Output the [x, y] coordinate of the center of the cell containing the given text.  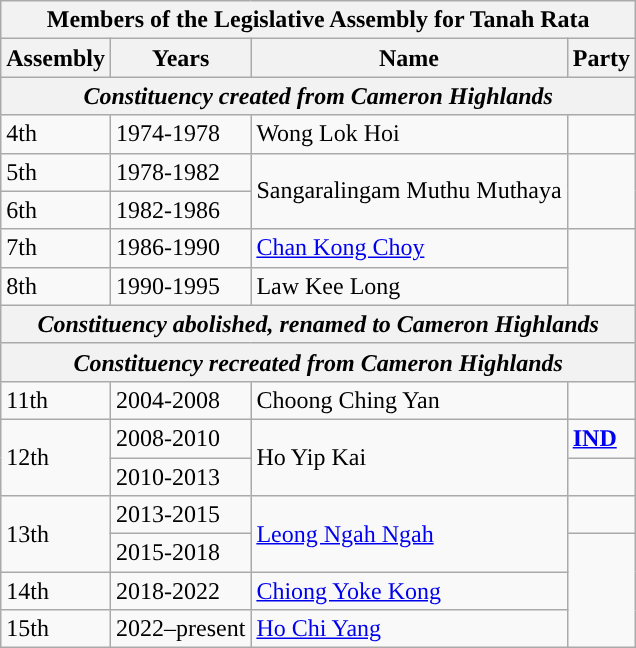
Wong Lok Hoi [409, 134]
14th [56, 591]
7th [56, 248]
Choong Ching Yan [409, 400]
Years [180, 58]
11th [56, 400]
Constituency abolished, renamed to Cameron Highlands [318, 324]
IND [601, 438]
12th [56, 457]
Ho Yip Kai [409, 457]
15th [56, 629]
2018-2022 [180, 591]
Ho Chi Yang [409, 629]
1990-1995 [180, 286]
Members of the Legislative Assembly for Tanah Rata [318, 20]
6th [56, 210]
Assembly [56, 58]
Chiong Yoke Kong [409, 591]
2010-2013 [180, 477]
2004-2008 [180, 400]
1982-1986 [180, 210]
2008-2010 [180, 438]
Law Kee Long [409, 286]
13th [56, 534]
2022–present [180, 629]
1986-1990 [180, 248]
Leong Ngah Ngah [409, 534]
Chan Kong Choy [409, 248]
2015-2018 [180, 553]
Constituency recreated from Cameron Highlands [318, 362]
8th [56, 286]
Party [601, 58]
5th [56, 172]
Constituency created from Cameron Highlands [318, 96]
1974-1978 [180, 134]
2013-2015 [180, 515]
1978-1982 [180, 172]
4th [56, 134]
Sangaralingam Muthu Muthaya [409, 191]
Name [409, 58]
